Determine the [x, y] coordinate at the center of the cell enclosing the given text.  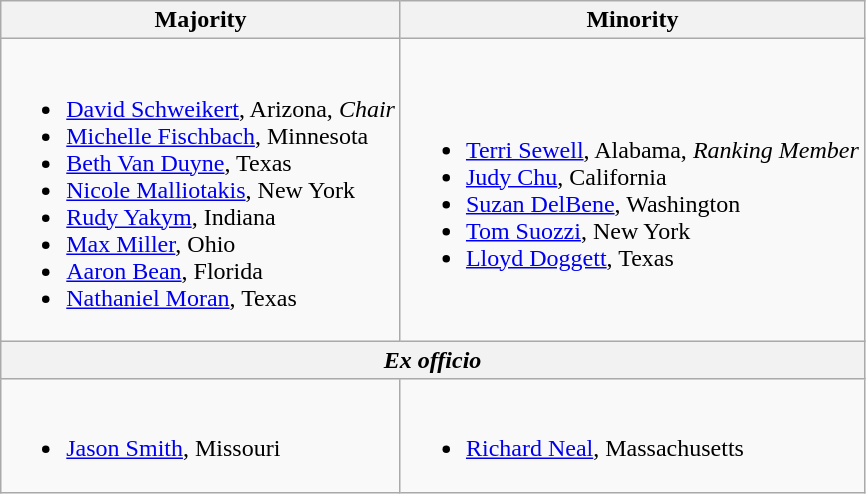
Jason Smith, Missouri [201, 436]
Terri Sewell, Alabama, Ranking MemberJudy Chu, CaliforniaSuzan DelBene, WashingtonTom Suozzi, New YorkLloyd Doggett, Texas [632, 190]
Ex officio [433, 360]
Majority [201, 20]
Richard Neal, Massachusetts [632, 436]
Minority [632, 20]
